Capture the cell that displays the provided text and extract its (X, Y) central coordinate. 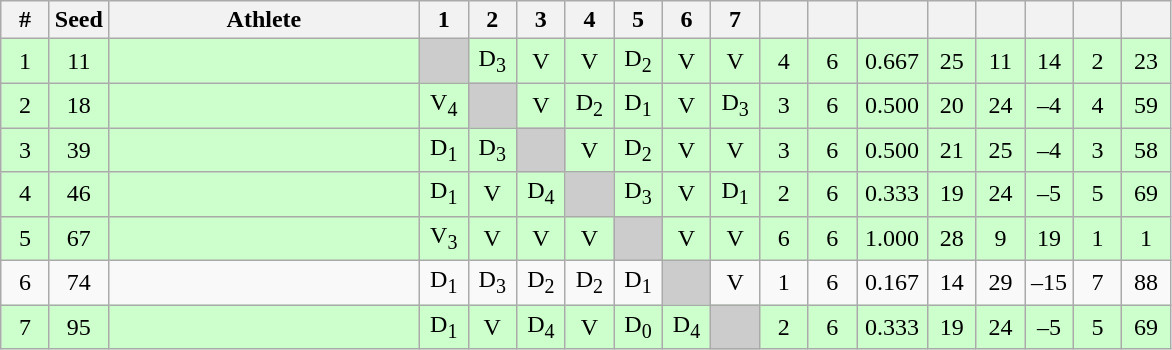
95 (78, 327)
V3 (444, 238)
# (26, 20)
59 (1146, 105)
1.000 (892, 238)
21 (952, 150)
Athlete (264, 20)
58 (1146, 150)
9 (1000, 238)
29 (1000, 283)
23 (1146, 61)
74 (78, 283)
46 (78, 194)
Seed (78, 20)
–15 (1050, 283)
39 (78, 150)
88 (1146, 283)
18 (78, 105)
D0 (638, 327)
28 (952, 238)
0.167 (892, 283)
0.667 (892, 61)
20 (952, 105)
67 (78, 238)
V4 (444, 105)
